Search for the cell housing the specified text and yield its [X, Y] center coordinate. 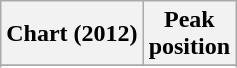
Peakposition [189, 34]
Chart (2012) [72, 34]
